Locate the cell with the specified text and output its [X, Y] center coordinate. 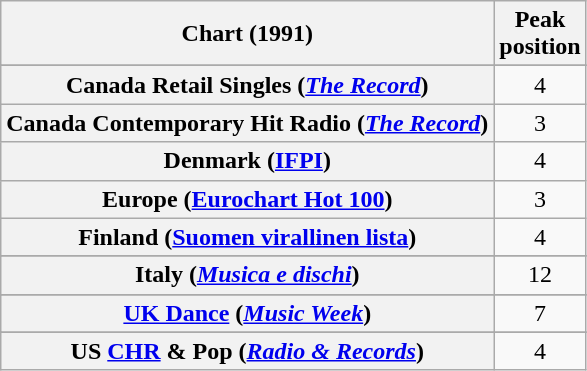
US CHR & Pop (Radio & Records) [248, 351]
Denmark (IFPI) [248, 161]
Europe (Eurochart Hot 100) [248, 199]
UK Dance (Music Week) [248, 313]
Finland (Suomen virallinen lista) [248, 237]
Canada Contemporary Hit Radio (The Record) [248, 123]
Peakposition [540, 34]
Chart (1991) [248, 34]
Canada Retail Singles (The Record) [248, 85]
Italy (Musica e dischi) [248, 275]
7 [540, 313]
12 [540, 275]
